Output the (X, Y) coordinate of the center of the cell containing the given text.  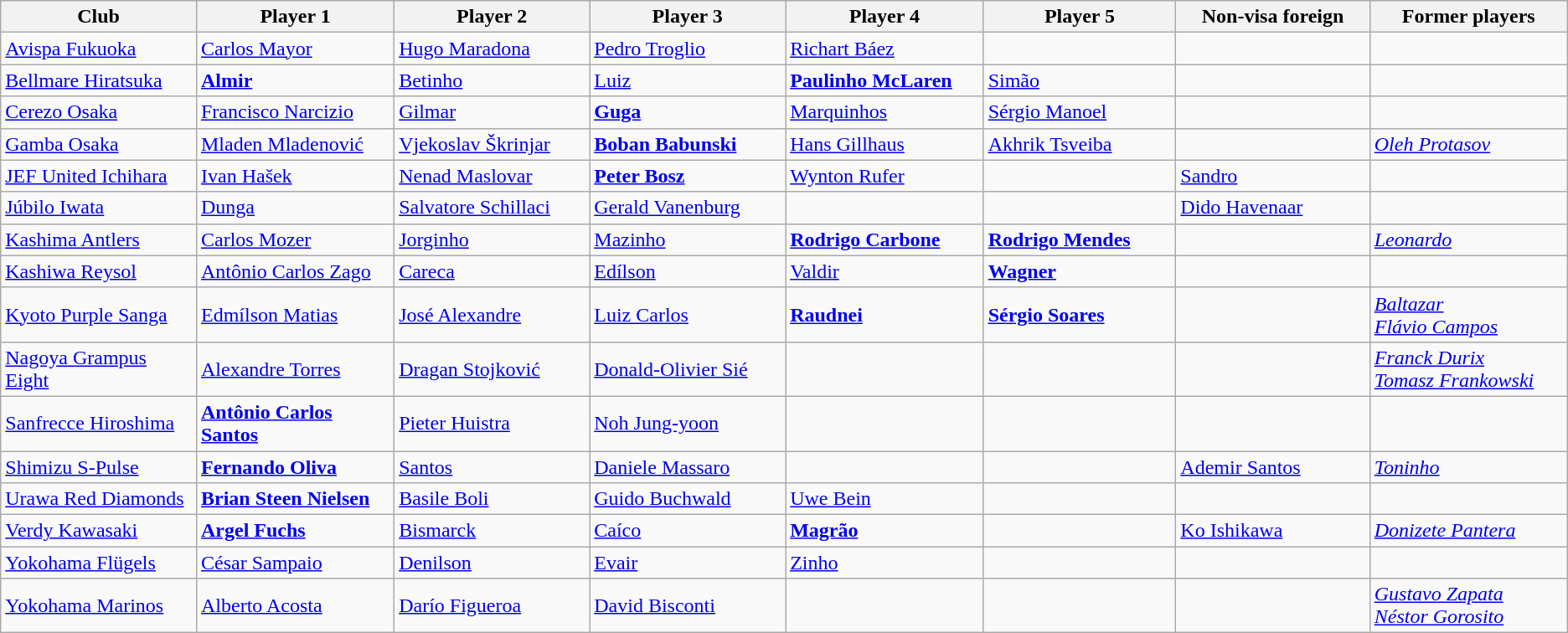
Yokohama Marinos (99, 606)
Guido Buchwald (688, 499)
Fernando Oliva (295, 466)
Francisco Narcizio (295, 112)
Franck Durix Tomasz Frankowski (1468, 368)
Antônio Carlos Zago (295, 271)
Sérgio Manoel (1080, 112)
Zinho (885, 563)
Vjekoslav Škrinjar (493, 144)
Valdir (885, 271)
Gilmar (493, 112)
José Alexandre (493, 315)
Magrão (885, 531)
Baltazar Flávio Campos (1468, 315)
JEF United Ichihara (99, 176)
Sanfrecce Hiroshima (99, 424)
Bismarck (493, 531)
Almir (295, 80)
Non-visa foreign (1273, 17)
Dido Havenaar (1273, 208)
Dunga (295, 208)
Shimizu S-Pulse (99, 466)
Richart Báez (885, 49)
Leonardo (1468, 239)
Player 2 (493, 17)
Edmílson Matias (295, 315)
Nenad Maslovar (493, 176)
Peter Bosz (688, 176)
Donizete Pantera (1468, 531)
Careca (493, 271)
Hans Gillhaus (885, 144)
Simão (1080, 80)
Ademir Santos (1273, 466)
Júbilo Iwata (99, 208)
Rodrigo Carbone (885, 239)
Alberto Acosta (295, 606)
Donald-Olivier Sié (688, 368)
Antônio Carlos Santos (295, 424)
Ko Ishikawa (1273, 531)
Gustavo Zapata Néstor Gorosito (1468, 606)
Player 4 (885, 17)
Bellmare Hiratsuka (99, 80)
Noh Jung-yoon (688, 424)
Mladen Mladenović (295, 144)
Avispa Fukuoka (99, 49)
Mazinho (688, 239)
Carlos Mozer (295, 239)
Wynton Rufer (885, 176)
Luiz (688, 80)
Kyoto Purple Sanga (99, 315)
Nagoya Grampus Eight (99, 368)
Sandro (1273, 176)
Player 1 (295, 17)
Player 5 (1080, 17)
Basile Boli (493, 499)
Former players (1468, 17)
Kashiwa Reysol (99, 271)
Evair (688, 563)
Dragan Stojković (493, 368)
Club (99, 17)
Salvatore Schillaci (493, 208)
Pieter Huistra (493, 424)
Akhrik Tsveiba (1080, 144)
Guga (688, 112)
César Sampaio (295, 563)
Player 3 (688, 17)
Urawa Red Diamonds (99, 499)
Yokohama Flügels (99, 563)
Toninho (1468, 466)
David Bisconti (688, 606)
Kashima Antlers (99, 239)
Darío Figueroa (493, 606)
Marquinhos (885, 112)
Edílson (688, 271)
Brian Steen Nielsen (295, 499)
Alexandre Torres (295, 368)
Jorginho (493, 239)
Argel Fuchs (295, 531)
Pedro Troglio (688, 49)
Verdy Kawasaki (99, 531)
Gerald Vanenburg (688, 208)
Hugo Maradona (493, 49)
Boban Babunski (688, 144)
Rodrigo Mendes (1080, 239)
Santos (493, 466)
Sérgio Soares (1080, 315)
Carlos Mayor (295, 49)
Paulinho McLaren (885, 80)
Oleh Protasov (1468, 144)
Luiz Carlos (688, 315)
Gamba Osaka (99, 144)
Denilson (493, 563)
Cerezo Osaka (99, 112)
Daniele Massaro (688, 466)
Caíco (688, 531)
Uwe Bein (885, 499)
Raudnei (885, 315)
Betinho (493, 80)
Ivan Hašek (295, 176)
Wagner (1080, 271)
